Capture the cell that displays the provided text and extract its [x, y] central coordinate. 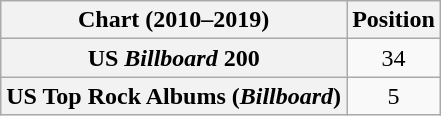
US Top Rock Albums (Billboard) [174, 96]
34 [394, 58]
Position [394, 20]
Chart (2010–2019) [174, 20]
US Billboard 200 [174, 58]
5 [394, 96]
